For the text-containing cell, return its midpoint in [X, Y] coordinate format. 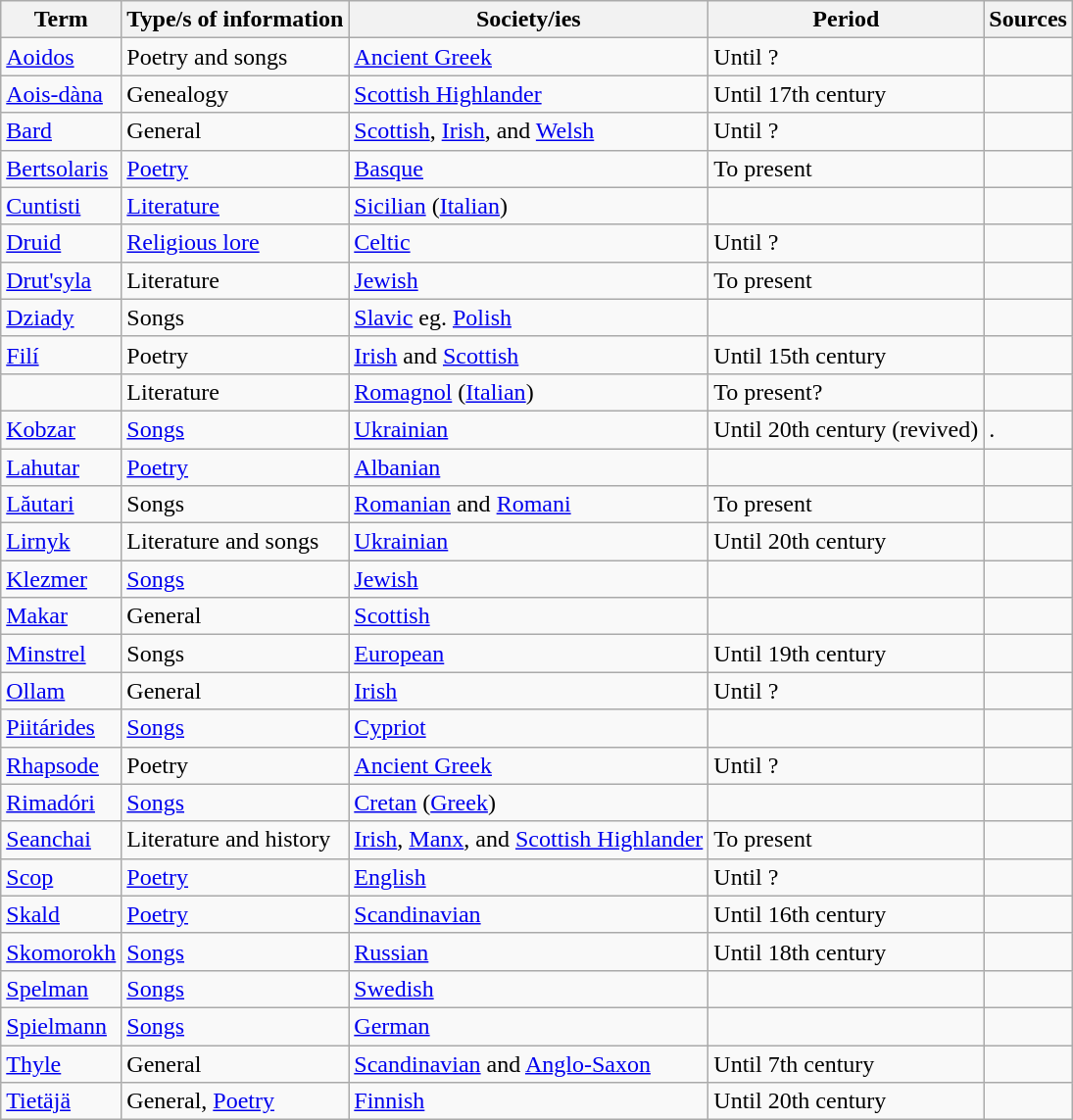
Scottish, Irish, and Welsh [529, 131]
Makar [61, 616]
Ollam [61, 691]
Until 16th century [847, 914]
Until 18th century [847, 951]
Until 19th century [847, 654]
Skald [61, 914]
Albanian [529, 467]
Russian [529, 951]
Type/s of information [235, 20]
Lirnyk [61, 542]
Tietäjä [61, 1101]
Lăutari [61, 505]
General, Poetry [235, 1101]
. [1029, 429]
Seanchai [61, 840]
Rimadóri [61, 803]
Irish and Scottish [529, 355]
Irish [529, 691]
Lahutar [61, 467]
Druid [61, 243]
Finnish [529, 1101]
Aoidos [61, 57]
Until 7th century [847, 1063]
Spelman [61, 989]
Skomorokh [61, 951]
Term [61, 20]
Religious lore [235, 243]
Celtic [529, 243]
To present? [847, 392]
Irish, Manx, and Scottish Highlander [529, 840]
Sicilian (Italian) [529, 206]
Klezmer [61, 579]
Scottish Highlander [529, 94]
Until 20th century (revived) [847, 429]
Dziady [61, 317]
Genealogy [235, 94]
Cypriot [529, 728]
Cretan (Greek) [529, 803]
Cuntisti [61, 206]
Rhapsode [61, 765]
Scandinavian [529, 914]
Romagnol (Italian) [529, 392]
Bard [61, 131]
Literature and history [235, 840]
Minstrel [61, 654]
Society/ies [529, 20]
Until 17th century [847, 94]
Scop [61, 877]
Sources [1029, 20]
Drut'syla [61, 280]
Piitárides [61, 728]
Literature and songs [235, 542]
Bertsolaris [61, 169]
Filí [61, 355]
Basque [529, 169]
Period [847, 20]
Spielmann [61, 1026]
Romanian and Romani [529, 505]
Slavic eg. Polish [529, 317]
English [529, 877]
Scottish [529, 616]
Scandinavian and Anglo-Saxon [529, 1063]
German [529, 1026]
Swedish [529, 989]
Poetry and songs [235, 57]
Kobzar [61, 429]
European [529, 654]
Until 15th century [847, 355]
Thyle [61, 1063]
Aois-dàna [61, 94]
